Scan for the cell matching the given text and deliver its [x, y] coordinate at center. 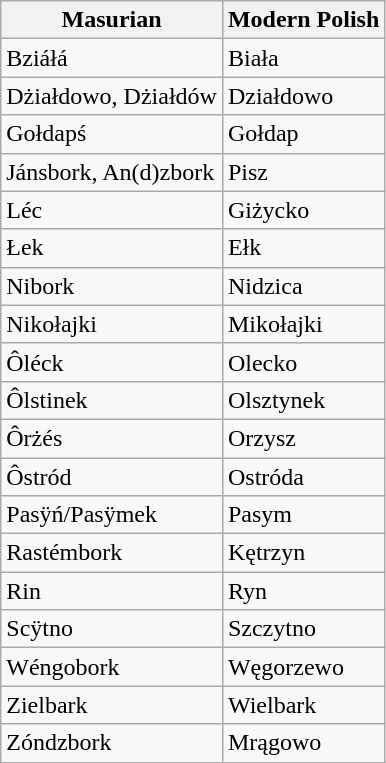
Zóndzbork [112, 743]
Rin [112, 591]
Orzysz [303, 438]
Nidzica [303, 286]
Scÿtno [112, 629]
Léc [112, 210]
Wielbark [303, 705]
Działdowo [303, 96]
Zielbark [112, 705]
Nikołajki [112, 324]
Ełk [303, 248]
Mrągowo [303, 743]
Giżycko [303, 210]
Rastémbork [112, 553]
Szczytno [303, 629]
Wéngobork [112, 667]
Modern Polish [303, 20]
Jánsbork, An(d)zbork [112, 172]
Ostróda [303, 477]
Biała [303, 58]
Nibork [112, 286]
Węgorzewo [303, 667]
Mikołajki [303, 324]
Gołdapś [112, 134]
Gołdap [303, 134]
Ôlstinek [112, 400]
Ryn [303, 591]
Olsztynek [303, 400]
Dżiałdowo, Dżiałdów [112, 96]
Bziáłá [112, 58]
Łek [112, 248]
Olecko [303, 362]
Kętrzyn [303, 553]
Pisz [303, 172]
Ôléck [112, 362]
Ôrżés [112, 438]
Pasym [303, 515]
Ôstród [112, 477]
Pasÿń/Pasÿmek [112, 515]
Masurian [112, 20]
